Locate the cell with the specified text and output its (x, y) center coordinate. 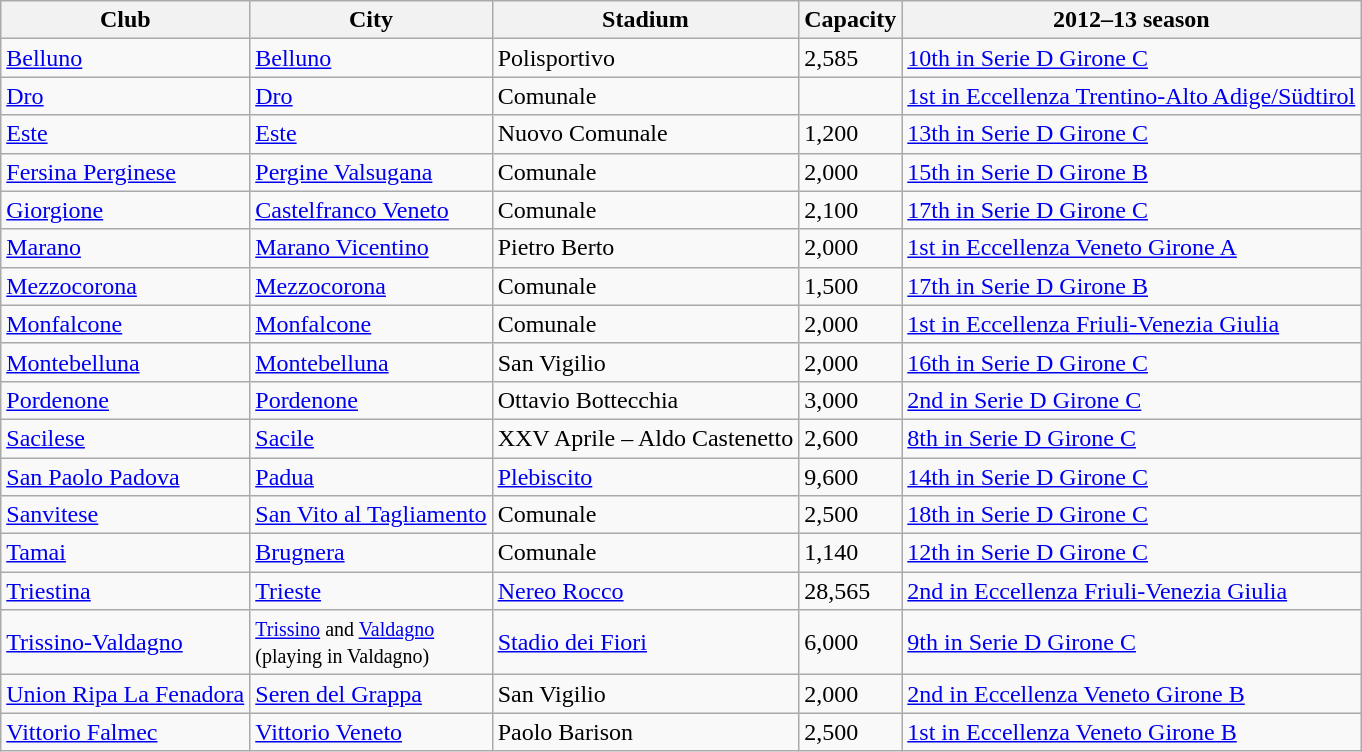
Polisportivo (646, 58)
Paolo Barison (646, 732)
Stadio dei Fiori (646, 642)
2012–13 season (1132, 20)
Nuovo Comunale (646, 134)
2nd in Serie D Girone C (1132, 400)
Triestina (126, 591)
3,000 (850, 400)
2nd in Eccellenza Friuli-Venezia Giulia (1132, 591)
Tamai (126, 553)
Sacilese (126, 438)
28,565 (850, 591)
12th in Serie D Girone C (1132, 553)
Trissino-Valdagno (126, 642)
14th in Serie D Girone C (1132, 477)
17th in Serie D Girone B (1132, 286)
8th in Serie D Girone C (1132, 438)
San Vito al Tagliamento (371, 515)
Castelfranco Veneto (371, 210)
Vittorio Veneto (371, 732)
2,585 (850, 58)
2,600 (850, 438)
Trieste (371, 591)
9th in Serie D Girone C (1132, 642)
15th in Serie D Girone B (1132, 172)
1,500 (850, 286)
Nereo Rocco (646, 591)
Padua (371, 477)
Union Ripa La Fenadora (126, 694)
Sanvitese (126, 515)
1st in Eccellenza Trentino-Alto Adige/Südtirol (1132, 96)
San Paolo Padova (126, 477)
Marano (126, 248)
Stadium (646, 20)
9,600 (850, 477)
1,200 (850, 134)
13th in Serie D Girone C (1132, 134)
Sacile (371, 438)
2,100 (850, 210)
2nd in Eccellenza Veneto Girone B (1132, 694)
Capacity (850, 20)
Brugnera (371, 553)
Trissino and Valdagno(playing in Valdagno) (371, 642)
17th in Serie D Girone C (1132, 210)
16th in Serie D Girone C (1132, 362)
1st in Eccellenza Friuli-Venezia Giulia (1132, 324)
1,140 (850, 553)
Club (126, 20)
6,000 (850, 642)
City (371, 20)
XXV Aprile – Aldo Castenetto (646, 438)
1st in Eccellenza Veneto Girone A (1132, 248)
Ottavio Bottecchia (646, 400)
Seren del Grappa (371, 694)
Pietro Berto (646, 248)
Giorgione (126, 210)
Fersina Perginese (126, 172)
10th in Serie D Girone C (1132, 58)
Marano Vicentino (371, 248)
Plebiscito (646, 477)
Pergine Valsugana (371, 172)
18th in Serie D Girone C (1132, 515)
Vittorio Falmec (126, 732)
1st in Eccellenza Veneto Girone B (1132, 732)
